Find where the given text appears and provide that cell's center as [x, y] coordinate. 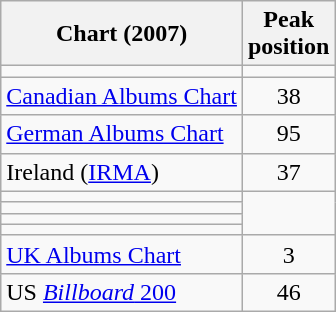
UK Albums Chart [122, 254]
US Billboard 200 [122, 292]
German Albums Chart [122, 134]
Chart (2007) [122, 34]
37 [288, 172]
3 [288, 254]
Peakposition [288, 34]
Canadian Albums Chart [122, 96]
95 [288, 134]
Ireland (IRMA) [122, 172]
38 [288, 96]
46 [288, 292]
